For the text-containing cell, return its midpoint in [X, Y] coordinate format. 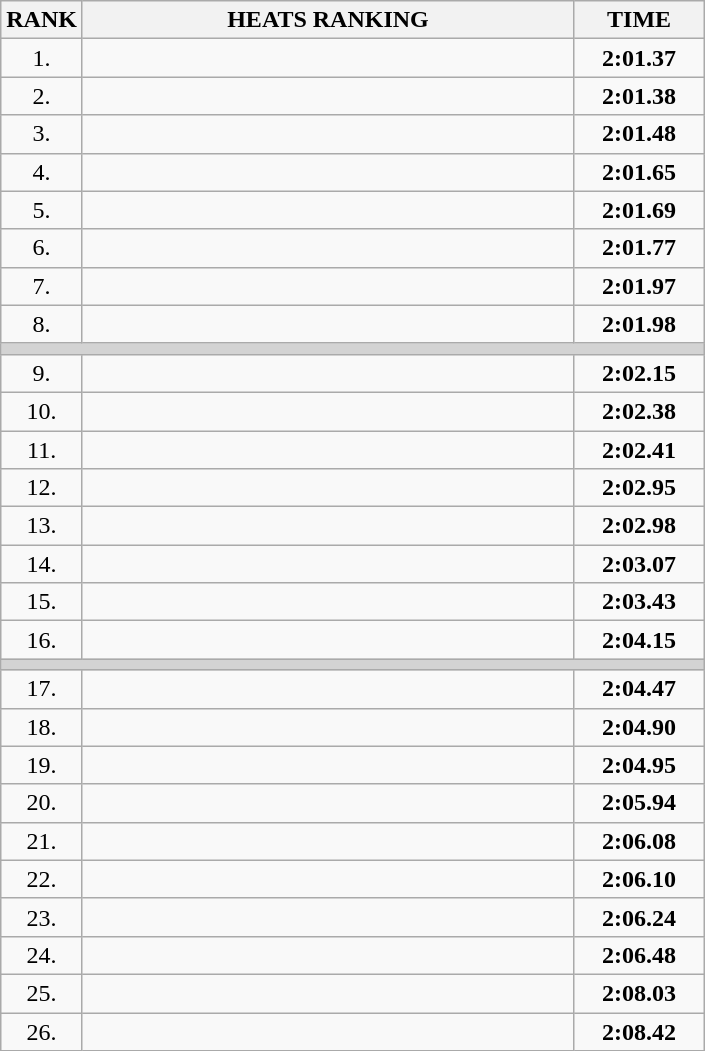
2:03.07 [640, 564]
RANK [42, 20]
18. [42, 727]
2:01.98 [640, 324]
2:02.98 [640, 526]
2:04.15 [640, 640]
2:01.48 [640, 134]
2:04.90 [640, 727]
8. [42, 324]
2:06.24 [640, 917]
24. [42, 955]
2:03.43 [640, 602]
11. [42, 449]
15. [42, 602]
2:06.10 [640, 879]
7. [42, 286]
16. [42, 640]
2:04.47 [640, 689]
TIME [640, 20]
2:02.38 [640, 411]
2:06.08 [640, 841]
22. [42, 879]
10. [42, 411]
HEATS RANKING [328, 20]
2:02.95 [640, 488]
9. [42, 373]
2:01.65 [640, 172]
20. [42, 803]
23. [42, 917]
2:08.42 [640, 1031]
26. [42, 1031]
2:01.37 [640, 58]
2:01.97 [640, 286]
19. [42, 765]
14. [42, 564]
2:05.94 [640, 803]
21. [42, 841]
2:04.95 [640, 765]
12. [42, 488]
2:01.38 [640, 96]
13. [42, 526]
4. [42, 172]
2:08.03 [640, 993]
2. [42, 96]
2:06.48 [640, 955]
3. [42, 134]
6. [42, 248]
2:01.69 [640, 210]
2:01.77 [640, 248]
2:02.41 [640, 449]
2:02.15 [640, 373]
25. [42, 993]
5. [42, 210]
1. [42, 58]
17. [42, 689]
